Find where the given text appears and provide that cell's center as (x, y) coordinate. 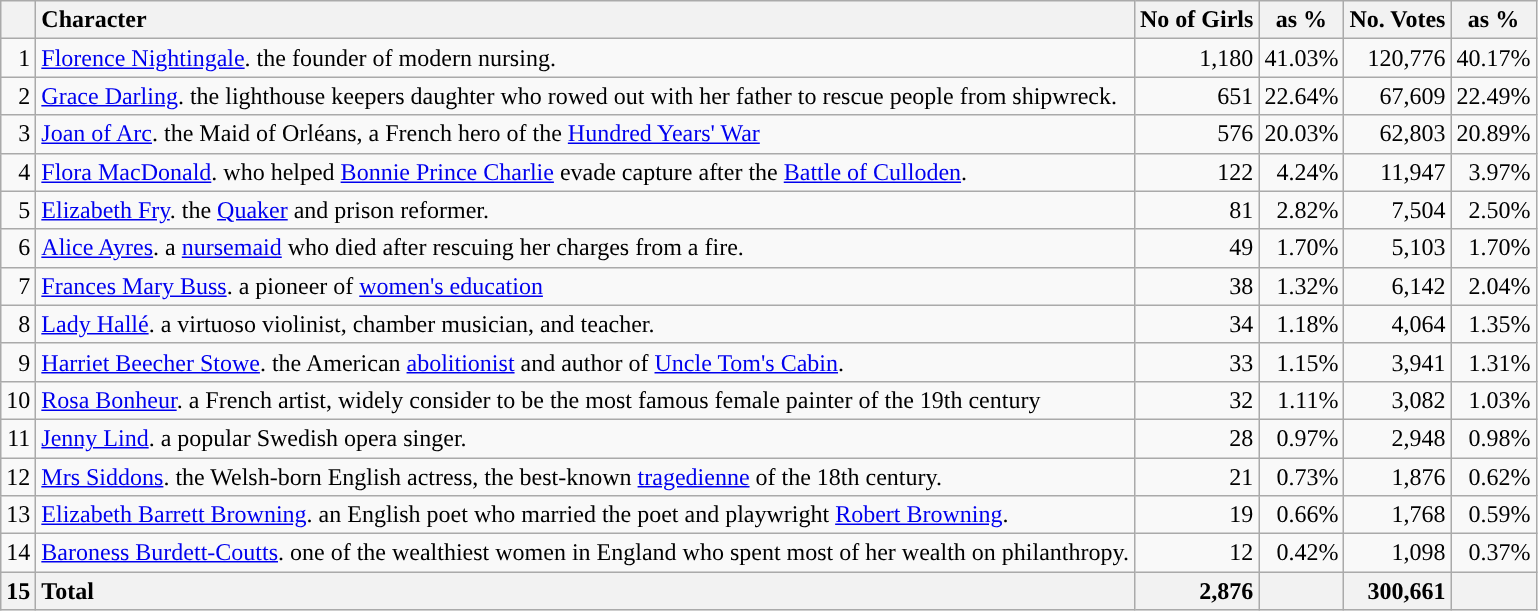
651 (1196, 96)
11,947 (1398, 172)
62,803 (1398, 134)
2,948 (1398, 438)
2,876 (1196, 591)
2.82% (1302, 210)
0.62% (1494, 477)
1.11% (1302, 400)
Baroness Burdett-Coutts. one of the wealthiest women in England who spent most of her wealth on philanthropy. (586, 553)
3.97% (1494, 172)
6,142 (1398, 286)
2.04% (1494, 286)
81 (1196, 210)
Elizabeth Fry. the Quaker and prison reformer. (586, 210)
4,064 (1398, 324)
40.17% (1494, 58)
21 (1196, 477)
38 (1196, 286)
7,504 (1398, 210)
4 (18, 172)
20.03% (1302, 134)
2 (18, 96)
14 (18, 553)
6 (18, 248)
Florence Nightingale. the founder of modern nursing. (586, 58)
49 (1196, 248)
576 (1196, 134)
19 (1196, 515)
Alice Ayres. a nursemaid who died after rescuing her charges from a fire. (586, 248)
Harriet Beecher Stowe. the American abolitionist and author of Uncle Tom's Cabin. (586, 362)
1,768 (1398, 515)
1.03% (1494, 400)
1,098 (1398, 553)
1.31% (1494, 362)
0.66% (1302, 515)
No of Girls (1196, 20)
13 (18, 515)
Flora MacDonald. who helped Bonnie Prince Charlie evade capture after the Battle of Culloden. (586, 172)
300,661 (1398, 591)
67,609 (1398, 96)
Lady Hallé. a virtuoso violinist, chamber musician, and teacher. (586, 324)
0.98% (1494, 438)
4.24% (1302, 172)
0.97% (1302, 438)
Total (586, 591)
120,776 (1398, 58)
0.37% (1494, 553)
0.59% (1494, 515)
34 (1196, 324)
15 (18, 591)
3,082 (1398, 400)
22.49% (1494, 96)
1.15% (1302, 362)
9 (18, 362)
Elizabeth Barrett Browning. an English poet who married the poet and playwright Robert Browning. (586, 515)
11 (18, 438)
Rosa Bonheur. a French artist, widely consider to be the most famous female painter of the 19th century (586, 400)
1 (18, 58)
1,180 (1196, 58)
Character (586, 20)
3 (18, 134)
5,103 (1398, 248)
0.42% (1302, 553)
5 (18, 210)
3,941 (1398, 362)
Joan of Arc. the Maid of Orléans, a French hero of the Hundred Years' War (586, 134)
7 (18, 286)
122 (1196, 172)
Frances Mary Buss. a pioneer of women's education (586, 286)
33 (1196, 362)
41.03% (1302, 58)
20.89% (1494, 134)
10 (18, 400)
Jenny Lind. a popular Swedish opera singer. (586, 438)
28 (1196, 438)
1.35% (1494, 324)
0.73% (1302, 477)
1,876 (1398, 477)
Mrs Siddons. the Welsh-born English actress, the best-known tragedienne of the 18th century. (586, 477)
1.32% (1302, 286)
32 (1196, 400)
2.50% (1494, 210)
1.18% (1302, 324)
8 (18, 324)
No. Votes (1398, 20)
Grace Darling. the lighthouse keepers daughter who rowed out with her father to rescue people from shipwreck. (586, 96)
22.64% (1302, 96)
